Extract the [X, Y] coordinate from the center of the cell holding the provided text.  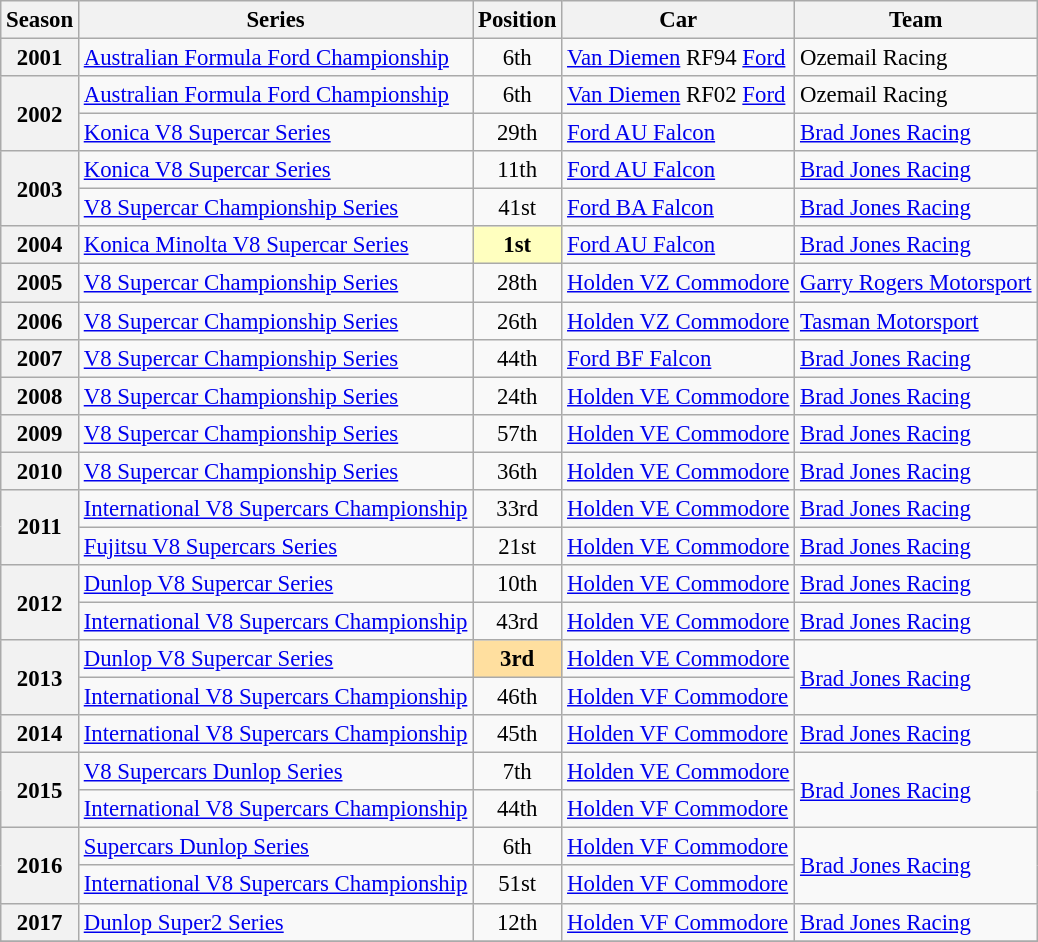
24th [518, 396]
2012 [40, 602]
2016 [40, 866]
2004 [40, 245]
Supercars Dunlop Series [275, 847]
Season [40, 20]
Car [678, 20]
28th [518, 283]
45th [518, 734]
2001 [40, 58]
Van Diemen RF02 Ford [678, 95]
Ford BA Falcon [678, 208]
2006 [40, 321]
Position [518, 20]
Series [275, 20]
Team [916, 20]
V8 Supercars Dunlop Series [275, 772]
11th [518, 170]
Dunlop Super2 Series [275, 922]
57th [518, 433]
33rd [518, 509]
Konica Minolta V8 Supercar Series [275, 245]
12th [518, 922]
2011 [40, 528]
2013 [40, 678]
2017 [40, 922]
Van Diemen RF94 Ford [678, 58]
Fujitsu V8 Supercars Series [275, 546]
46th [518, 697]
2003 [40, 188]
41st [518, 208]
7th [518, 772]
51st [518, 885]
29th [518, 133]
2002 [40, 114]
21st [518, 546]
2008 [40, 396]
Tasman Motorsport [916, 321]
3rd [518, 659]
10th [518, 584]
36th [518, 471]
2005 [40, 283]
2007 [40, 358]
Garry Rogers Motorsport [916, 283]
Ford BF Falcon [678, 358]
2014 [40, 734]
2015 [40, 790]
1st [518, 245]
26th [518, 321]
2010 [40, 471]
2009 [40, 433]
43rd [518, 621]
